Detect which cell encompasses the target text, then output its [x, y] center coordinate. 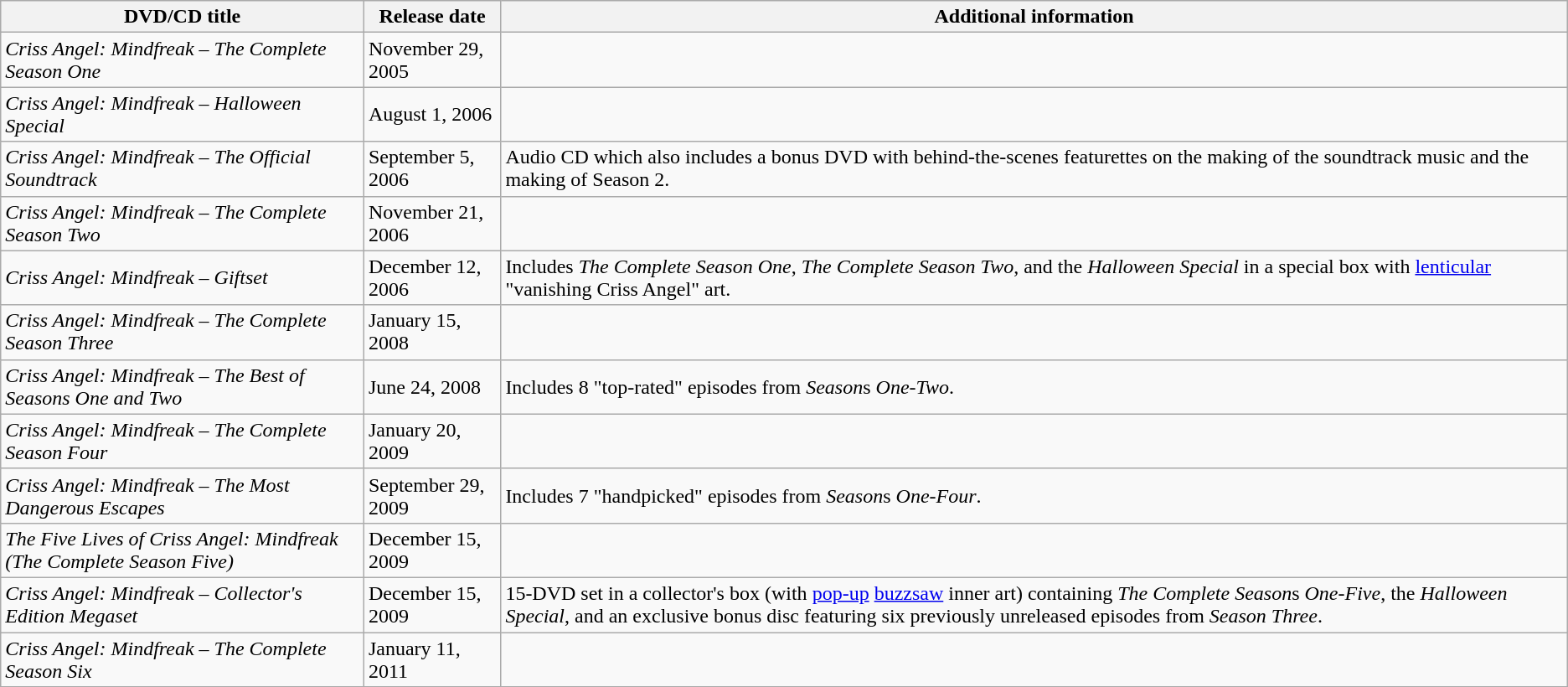
Criss Angel: Mindfreak – The Complete Season Three [183, 332]
November 29, 2005 [432, 60]
DVD/CD title [183, 17]
Release date [432, 17]
January 15, 2008 [432, 332]
November 21, 2006 [432, 223]
Criss Angel: Mindfreak – Giftset [183, 278]
June 24, 2008 [432, 387]
The Five Lives of Criss Angel: Mindfreak (The Complete Season Five) [183, 550]
Criss Angel: Mindfreak – The Official Soundtrack [183, 169]
January 20, 2009 [432, 441]
Criss Angel: Mindfreak – Halloween Special [183, 114]
Includes 7 "handpicked" episodes from Seasons One-Four. [1034, 496]
September 5, 2006 [432, 169]
September 29, 2009 [432, 496]
Criss Angel: Mindfreak – The Complete Season Two [183, 223]
Includes The Complete Season One, The Complete Season Two, and the Halloween Special in a special box with lenticular "vanishing Criss Angel" art. [1034, 278]
Includes 8 "top-rated" episodes from Seasons One-Two. [1034, 387]
Audio CD which also includes a bonus DVD with behind-the-scenes featurettes on the making of the soundtrack music and the making of Season 2. [1034, 169]
Criss Angel: Mindfreak – The Complete Season Six [183, 659]
Additional information [1034, 17]
Criss Angel: Mindfreak – The Complete Season Four [183, 441]
January 11, 2011 [432, 659]
Criss Angel: Mindfreak – The Complete Season One [183, 60]
Criss Angel: Mindfreak – Collector's Edition Megaset [183, 605]
August 1, 2006 [432, 114]
Criss Angel: Mindfreak – The Best of Seasons One and Two [183, 387]
Criss Angel: Mindfreak – The Most Dangerous Escapes [183, 496]
December 12, 2006 [432, 278]
